Return [X, Y] of the center of cell containing provided text 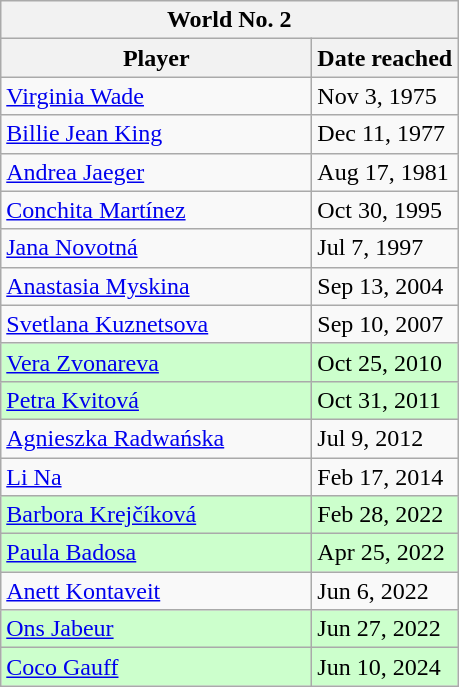
Virginia Wade [156, 96]
Jul 9, 2012 [385, 438]
Vera Zvonareva [156, 362]
Date reached [385, 58]
Anett Kontaveit [156, 591]
Conchita Martínez [156, 210]
Ons Jabeur [156, 629]
Svetlana Kuznetsova [156, 324]
Li Na [156, 477]
Nov 3, 1975 [385, 96]
Paula Badosa [156, 553]
Billie Jean King [156, 134]
Agnieszka Radwańska [156, 438]
Oct 30, 1995 [385, 210]
Player [156, 58]
Petra Kvitová [156, 400]
Jun 27, 2022 [385, 629]
Jun 6, 2022 [385, 591]
Coco Gauff [156, 667]
Oct 31, 2011 [385, 400]
Anastasia Myskina [156, 286]
Aug 17, 1981 [385, 172]
Jun 10, 2024 [385, 667]
Jul 7, 1997 [385, 248]
Sep 13, 2004 [385, 286]
Apr 25, 2022 [385, 553]
World No. 2 [230, 20]
Feb 17, 2014 [385, 477]
Oct 25, 2010 [385, 362]
Sep 10, 2007 [385, 324]
Barbora Krejčíková [156, 515]
Dec 11, 1977 [385, 134]
Andrea Jaeger [156, 172]
Feb 28, 2022 [385, 515]
Jana Novotná [156, 248]
